Capture the cell that displays the provided text and extract its (X, Y) central coordinate. 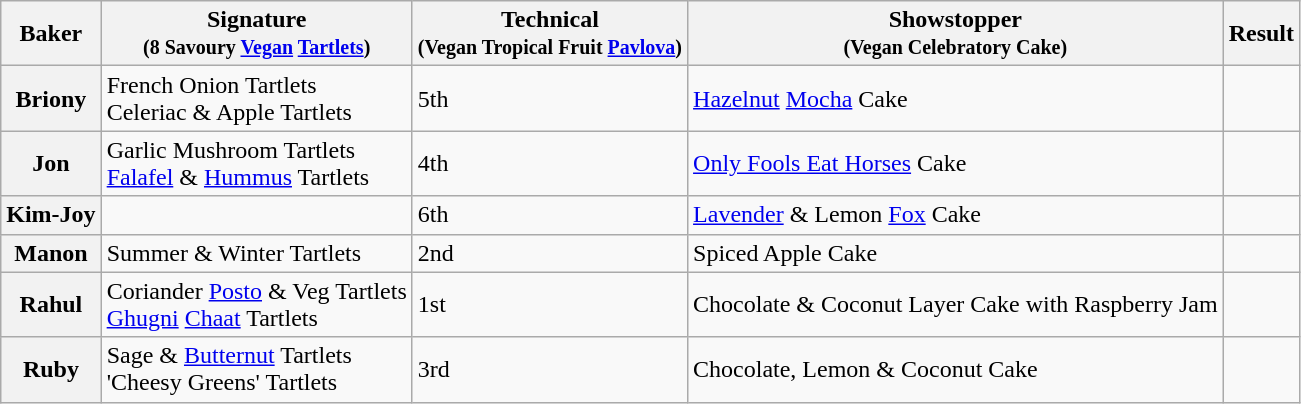
French Onion TartletsCeleriac & Apple Tartlets (256, 98)
Spiced Apple Cake (956, 253)
Jon (51, 164)
Rahul (51, 304)
Lavender & Lemon Fox Cake (956, 215)
Chocolate & Coconut Layer Cake with Raspberry Jam (956, 304)
3rd (550, 370)
Coriander Posto & Veg TartletsGhugni Chaat Tartlets (256, 304)
6th (550, 215)
Chocolate, Lemon & Coconut Cake (956, 370)
Manon (51, 253)
1st (550, 304)
Technical(Vegan Tropical Fruit Pavlova) (550, 34)
Only Fools Eat Horses Cake (956, 164)
5th (550, 98)
Summer & Winter Tartlets (256, 253)
Hazelnut Mocha Cake (956, 98)
Result (1261, 34)
2nd (550, 253)
4th (550, 164)
Ruby (51, 370)
Baker (51, 34)
Kim-Joy (51, 215)
Garlic Mushroom TartletsFalafel & Hummus Tartlets (256, 164)
Signature(8 Savoury Vegan Tartlets) (256, 34)
Sage & Butternut Tartlets'Cheesy Greens' Tartlets (256, 370)
Showstopper(Vegan Celebratory Cake) (956, 34)
Briony (51, 98)
